Find where the given text appears and provide that cell's center as [x, y] coordinate. 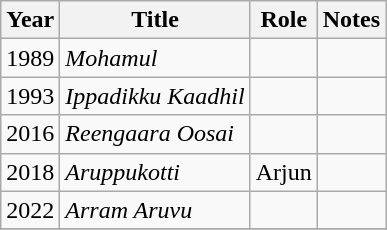
Arram Aruvu [155, 210]
Notes [351, 20]
2022 [30, 210]
Ippadikku Kaadhil [155, 96]
2018 [30, 172]
Mohamul [155, 58]
Reengaara Oosai [155, 134]
1989 [30, 58]
Title [155, 20]
Year [30, 20]
2016 [30, 134]
Role [284, 20]
Arjun [284, 172]
1993 [30, 96]
Aruppukotti [155, 172]
